From the cell containing the given text, extract its center point as (X, Y) coordinate. 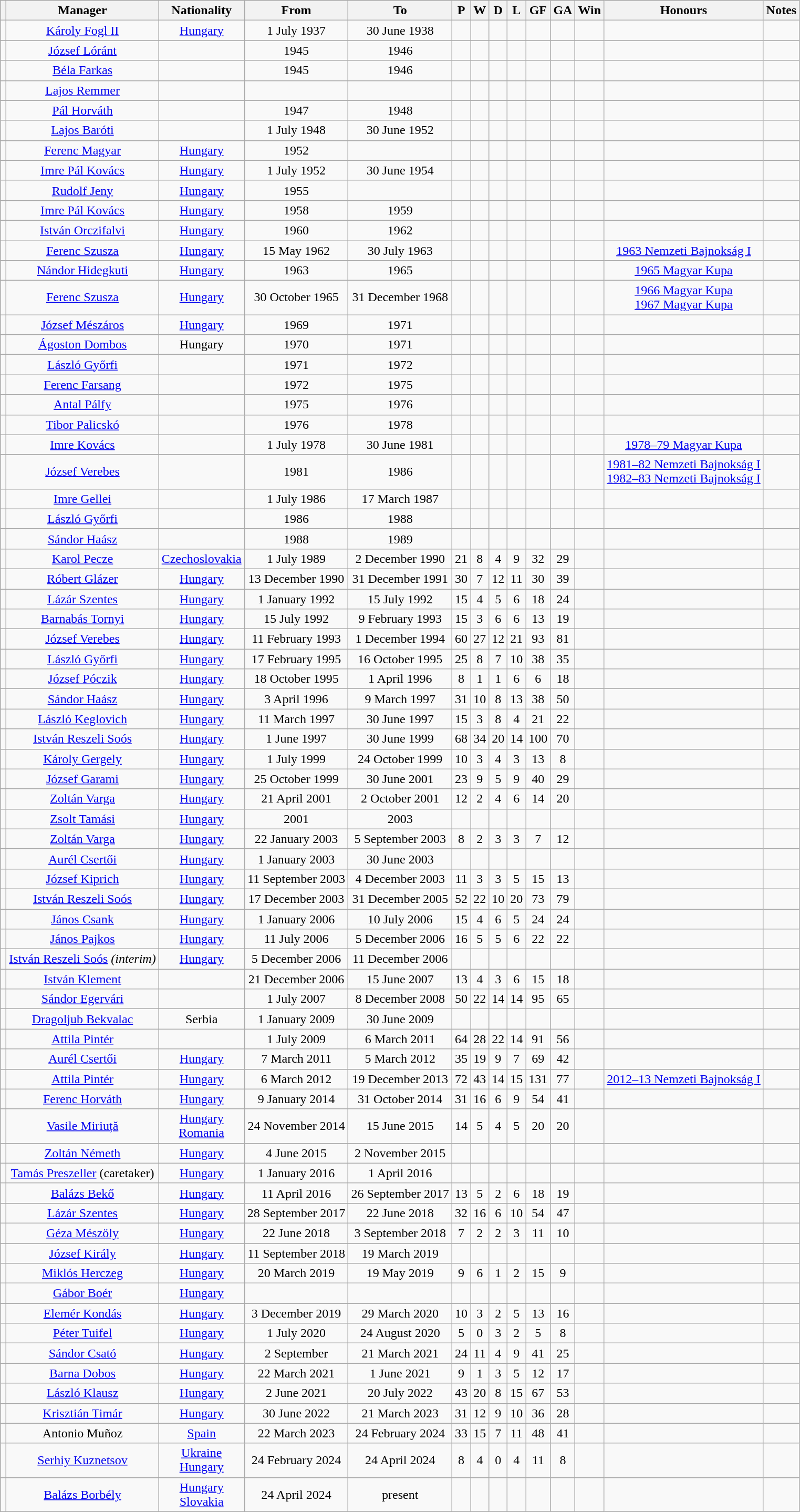
34 (480, 739)
11 September 2018 (296, 1253)
1 June 2021 (400, 1373)
Zoltán Németh (82, 1153)
1989 (400, 539)
1 July 1978 (296, 445)
21 March 2023 (400, 1413)
To (400, 11)
24 November 2014 (296, 1126)
Barnabás Tornyi (82, 619)
Pál Horváth (82, 110)
30 June 1954 (400, 170)
67 (538, 1393)
22 March 2021 (296, 1373)
Sándor Csató (82, 1353)
1 July 1999 (296, 759)
1966 Magyar Kupa1967 Magyar Kupa (684, 297)
Antonio Muñoz (82, 1433)
1965 Magyar Kupa (684, 271)
Hungary Slovakia (202, 1495)
Tibor Palicskó (82, 425)
30 June 2009 (400, 1019)
15 May 1962 (296, 251)
30 June 1999 (400, 739)
11 July 2006 (296, 939)
1 January 2009 (296, 1019)
15 June 2015 (400, 1126)
József Király (82, 1253)
3 April 1996 (296, 699)
68 (461, 739)
72 (461, 1079)
30 October 1965 (296, 297)
26 September 2017 (400, 1193)
3 September 2018 (400, 1233)
6 March 2012 (296, 1079)
József Kiprich (82, 879)
60 (461, 639)
Béla Farkas (82, 70)
Lajos Remmer (82, 90)
20 March 2019 (296, 1273)
31 December 2005 (400, 899)
Ferenc Horváth (82, 1099)
present (400, 1495)
László Klausz (82, 1393)
Elemér Kondás (82, 1313)
Ukraine Hungary (202, 1460)
1960 (296, 230)
22 March 2023 (296, 1433)
József Mészáros (82, 325)
24 October 1999 (400, 759)
47 (563, 1213)
1 July 2007 (296, 999)
10 July 2006 (400, 919)
15 June 2007 (400, 979)
Róbert Glázer (82, 579)
János Pajkos (82, 939)
70 (563, 739)
1970 (296, 345)
69 (538, 1059)
GA (563, 11)
56 (563, 1039)
Nándor Hidegkuti (82, 271)
65 (563, 999)
2 October 2001 (400, 799)
17 (563, 1373)
5 March 2012 (400, 1059)
31 December 1968 (400, 297)
Ferenc Magyar (82, 150)
Balázs Bekő (82, 1193)
28 September 2017 (296, 1213)
30 June 2003 (400, 859)
16 October 1995 (400, 659)
8 December 2008 (400, 999)
9 February 1993 (400, 619)
31 December 1991 (400, 579)
Károly Fogl II (82, 30)
László Keglovich (82, 719)
1948 (400, 110)
3 December 2019 (296, 1313)
1952 (296, 150)
GF (538, 11)
Hungary Romania (202, 1126)
36 (538, 1413)
1 June 1997 (296, 739)
István Klement (82, 979)
2 June 2021 (296, 1393)
1981–82 Nemzeti Bajnokság I1982–83 Nemzeti Bajnokság I (684, 472)
11 February 1993 (296, 639)
30 June 1997 (400, 719)
2 September (296, 1353)
13 December 1990 (296, 579)
9 March 1997 (400, 699)
Czechoslovakia (202, 559)
1 January 1992 (296, 599)
19 May 2019 (400, 1273)
30 June 2022 (296, 1413)
Dragoljub Bekvalac (82, 1019)
1963 (296, 271)
1965 (400, 271)
Serbia (202, 1019)
17 February 1995 (296, 659)
131 (538, 1079)
93 (538, 639)
9 January 2014 (296, 1099)
40 (538, 779)
1 July 1989 (296, 559)
20 July 2022 (400, 1393)
Tamás Preszeller (caretaker) (82, 1173)
21 March 2021 (400, 1353)
21 December 2006 (296, 979)
23 (461, 779)
1963 Nemzeti Bajnokság I (684, 251)
77 (563, 1079)
Manager (82, 11)
W (480, 11)
48 (538, 1433)
D (498, 11)
1969 (296, 325)
21 April 2001 (296, 799)
1 July 1986 (296, 499)
Ferenc Farsang (82, 385)
1955 (296, 190)
5 September 2003 (400, 839)
1978–79 Magyar Kupa (684, 445)
18 October 1995 (296, 679)
1 January 2006 (296, 919)
Notes (781, 11)
1 April 2016 (400, 1173)
64 (461, 1039)
27 (480, 639)
1958 (296, 210)
Imre Kovács (82, 445)
1981 (296, 472)
József Garami (82, 779)
József Lóránt (82, 50)
Rudolf Jeny (82, 190)
33 (461, 1433)
53 (563, 1393)
1 July 1948 (296, 130)
100 (538, 739)
1962 (400, 230)
1978 (400, 425)
Krisztián Timár (82, 1413)
22 January 2003 (296, 839)
2 December 1990 (400, 559)
30 June 1952 (400, 130)
24 August 2020 (400, 1333)
Vasile Miriuță (82, 1126)
1 April 1996 (400, 679)
Nationality (202, 11)
4 December 2003 (400, 879)
István Reszeli Soós (interim) (82, 959)
Win (589, 11)
2 November 2015 (400, 1153)
Balázs Borbély (82, 1495)
Serhiy Kuznetsov (82, 1460)
József Póczik (82, 679)
1 January 2003 (296, 859)
Zsolt Tamási (82, 819)
11 March 1997 (296, 719)
2001 (296, 819)
30 June 2001 (400, 779)
1 July 1937 (296, 30)
11 April 2016 (296, 1193)
Ágoston Dombos (82, 345)
1 December 1994 (400, 639)
30 June 1938 (400, 30)
11 December 2006 (400, 959)
Honours (684, 11)
11 September 2003 (296, 879)
Gábor Boér (82, 1293)
Géza Mészöly (82, 1233)
János Csank (82, 919)
31 October 2014 (400, 1099)
19 December 2013 (400, 1079)
73 (538, 899)
7 March 2011 (296, 1059)
1 July 1952 (296, 170)
István Orczifalvi (82, 230)
17 March 1987 (400, 499)
Spain (202, 1433)
1947 (296, 110)
79 (563, 899)
19 March 2019 (400, 1253)
30 July 1963 (400, 251)
30 June 1981 (400, 445)
P (461, 11)
Antal Pálfy (82, 405)
Imre Gellei (82, 499)
From (296, 11)
52 (461, 899)
6 March 2011 (400, 1039)
4 June 2015 (296, 1153)
1959 (400, 210)
39 (563, 579)
2012–13 Nemzeti Bajnokság I (684, 1079)
25 October 1999 (296, 779)
2003 (400, 819)
81 (563, 639)
Karol Pecze (82, 559)
Sándor Egervári (82, 999)
Károly Gergely (82, 759)
Miklós Herczeg (82, 1273)
29 March 2020 (400, 1313)
1 July 2020 (296, 1333)
Lajos Baróti (82, 130)
42 (563, 1059)
95 (538, 999)
91 (538, 1039)
Barna Dobos (82, 1373)
1 July 2009 (296, 1039)
L (517, 11)
Péter Tuifel (82, 1333)
1 January 2016 (296, 1173)
17 December 2003 (296, 899)
